Output the (x, y) coordinate of the center of the cell containing the given text.  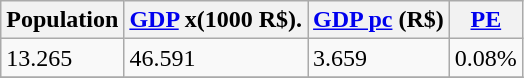
GDP pc (R$) (379, 20)
3.659 (379, 58)
13.265 (62, 58)
46.591 (216, 58)
Population (62, 20)
PE (486, 20)
GDP x(1000 R$). (216, 20)
0.08% (486, 58)
